From the cell containing the given text, extract its center point as [x, y] coordinate. 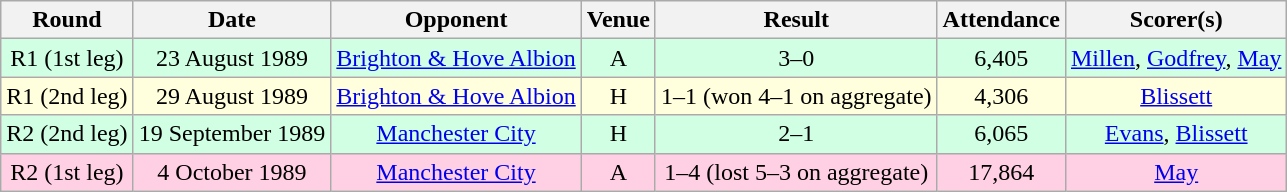
6,405 [1001, 58]
1–4 (lost 5–3 on aggregate) [796, 172]
Round [67, 20]
R2 (2nd leg) [67, 134]
2–1 [796, 134]
Blissett [1176, 96]
Evans, Blissett [1176, 134]
Venue [618, 20]
29 August 1989 [232, 96]
May [1176, 172]
3–0 [796, 58]
Result [796, 20]
R2 (1st leg) [67, 172]
Opponent [456, 20]
23 August 1989 [232, 58]
4 October 1989 [232, 172]
17,864 [1001, 172]
19 September 1989 [232, 134]
R1 (1st leg) [67, 58]
Scorer(s) [1176, 20]
1–1 (won 4–1 on aggregate) [796, 96]
R1 (2nd leg) [67, 96]
Date [232, 20]
4,306 [1001, 96]
Attendance [1001, 20]
Millen, Godfrey, May [1176, 58]
6,065 [1001, 134]
